Capture the cell that displays the provided text and extract its [X, Y] central coordinate. 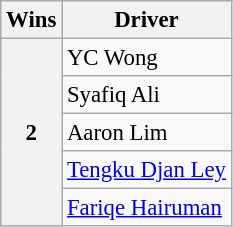
Tengku Djan Ley [147, 170]
Syafiq Ali [147, 95]
Fariqe Hairuman [147, 208]
YC Wong [147, 58]
Driver [147, 20]
2 [32, 133]
Wins [32, 20]
Aaron Lim [147, 133]
